Scan for the cell matching the given text and deliver its (X, Y) coordinate at center. 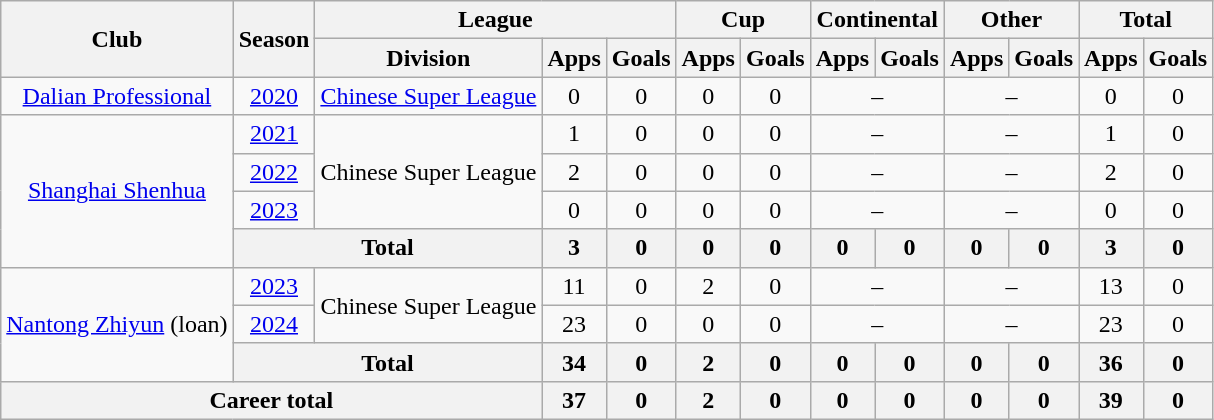
Dalian Professional (117, 96)
2021 (274, 134)
36 (1111, 362)
League (496, 20)
Cup (743, 20)
11 (574, 286)
Nantong Zhiyun (loan) (117, 324)
2024 (274, 324)
Other (1011, 20)
37 (574, 400)
Season (274, 39)
2022 (274, 172)
2020 (274, 96)
13 (1111, 286)
34 (574, 362)
Division (428, 58)
Shanghai Shenhua (117, 191)
Club (117, 39)
Continental (877, 20)
39 (1111, 400)
Career total (272, 400)
